For the text-containing cell, return its midpoint in [X, Y] coordinate format. 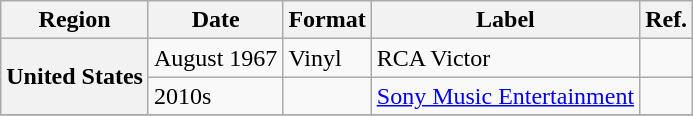
Region [75, 20]
Vinyl [327, 58]
United States [75, 77]
Ref. [666, 20]
Date [215, 20]
August 1967 [215, 58]
Label [505, 20]
Sony Music Entertainment [505, 96]
2010s [215, 96]
RCA Victor [505, 58]
Format [327, 20]
